Detect which cell encompasses the target text, then output its (x, y) center coordinate. 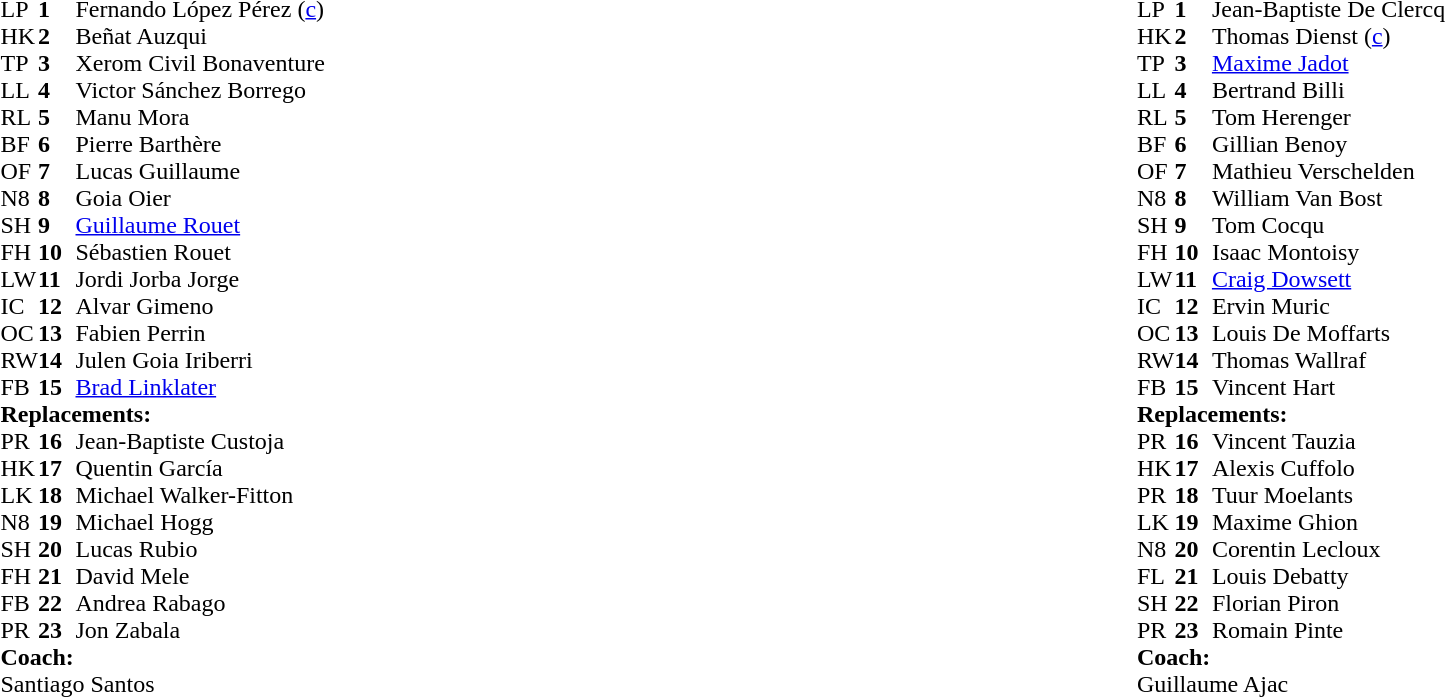
Manu Mora (200, 118)
Maxime Jadot (1328, 64)
Maxime Ghion (1328, 522)
Guillaume Ajac (1291, 684)
William Van Bost (1328, 198)
Guillaume Rouet (200, 226)
Corentin Lecloux (1328, 550)
Beñat Auzqui (200, 36)
Bertrand Billi (1328, 90)
Louis Debatty (1328, 576)
Lucas Guillaume (200, 172)
Fabien Perrin (200, 334)
Michael Hogg (200, 522)
Brad Linklater (200, 388)
Jean-Baptiste Custoja (200, 442)
Craig Dowsett (1328, 280)
Mathieu Verschelden (1328, 172)
Victor Sánchez Borrego (200, 90)
Vincent Hart (1328, 388)
Santiago Santos (162, 684)
Tom Herenger (1328, 118)
David Mele (200, 576)
Michael Walker-Fitton (200, 496)
Thomas Dienst (c) (1328, 36)
Tuur Moelants (1328, 496)
Vincent Tauzia (1328, 442)
Alvar Gimeno (200, 306)
Sébastien Rouet (200, 252)
Ervin Muric (1328, 306)
Andrea Rabago (200, 604)
Louis De Moffarts (1328, 334)
Xerom Civil Bonaventure (200, 64)
Tom Cocqu (1328, 226)
Thomas Wallraf (1328, 360)
Julen Goia Iriberri (200, 360)
Jon Zabala (200, 630)
Romain Pinte (1328, 630)
Isaac Montoisy (1328, 252)
Florian Piron (1328, 604)
Pierre Barthère (200, 144)
Quentin García (200, 468)
Alexis Cuffolo (1328, 468)
Goia Oier (200, 198)
Jordi Jorba Jorge (200, 280)
Lucas Rubio (200, 550)
FL (1156, 576)
Gillian Benoy (1328, 144)
